Determine the [X, Y] coordinate at the center of the cell enclosing the given text.  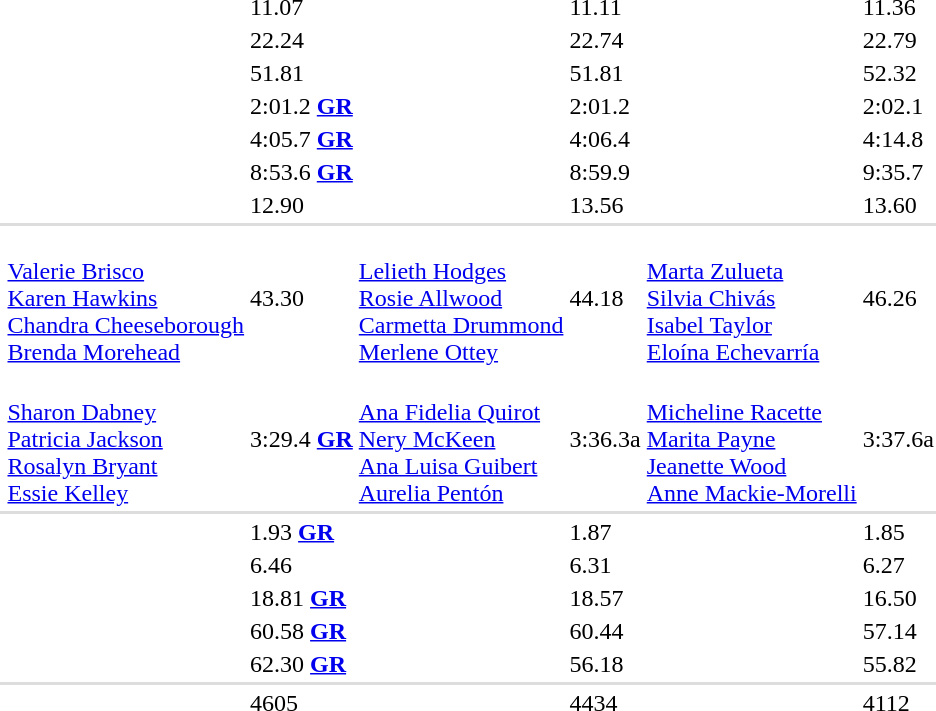
52.32 [898, 73]
6.31 [605, 565]
60.44 [605, 631]
43.30 [302, 298]
46.26 [898, 298]
2:01.2 [605, 106]
4:06.4 [605, 139]
Lelieth HodgesRosie AllwoodCarmetta DrummondMerlene Ottey [461, 298]
4:14.8 [898, 139]
18.81 GR [302, 598]
18.57 [605, 598]
44.18 [605, 298]
9:35.7 [898, 172]
3:37.6a [898, 439]
6.46 [302, 565]
Marta ZuluetaSilvia ChivásIsabel TaylorEloína Echevarría [752, 298]
4:05.7 GR [302, 139]
2:02.1 [898, 106]
16.50 [898, 598]
55.82 [898, 664]
Valerie BriscoKaren HawkinsChandra CheeseboroughBrenda Morehead [126, 298]
1.85 [898, 532]
22.79 [898, 40]
8:53.6 GR [302, 172]
13.60 [898, 205]
3:36.3a [605, 439]
13.56 [605, 205]
Sharon DabneyPatricia JacksonRosalyn BryantEssie Kelley [126, 439]
56.18 [605, 664]
12.90 [302, 205]
22.74 [605, 40]
57.14 [898, 631]
6.27 [898, 565]
1.93 GR [302, 532]
1.87 [605, 532]
60.58 GR [302, 631]
22.24 [302, 40]
3:29.4 GR [302, 439]
62.30 GR [302, 664]
Micheline RacetteMarita PayneJeanette WoodAnne Mackie-Morelli [752, 439]
Ana Fidelia QuirotNery McKeenAna Luisa GuibertAurelia Pentón [461, 439]
8:59.9 [605, 172]
2:01.2 GR [302, 106]
